Provide the [x, y] coordinate of the cell's center where the given text is located.  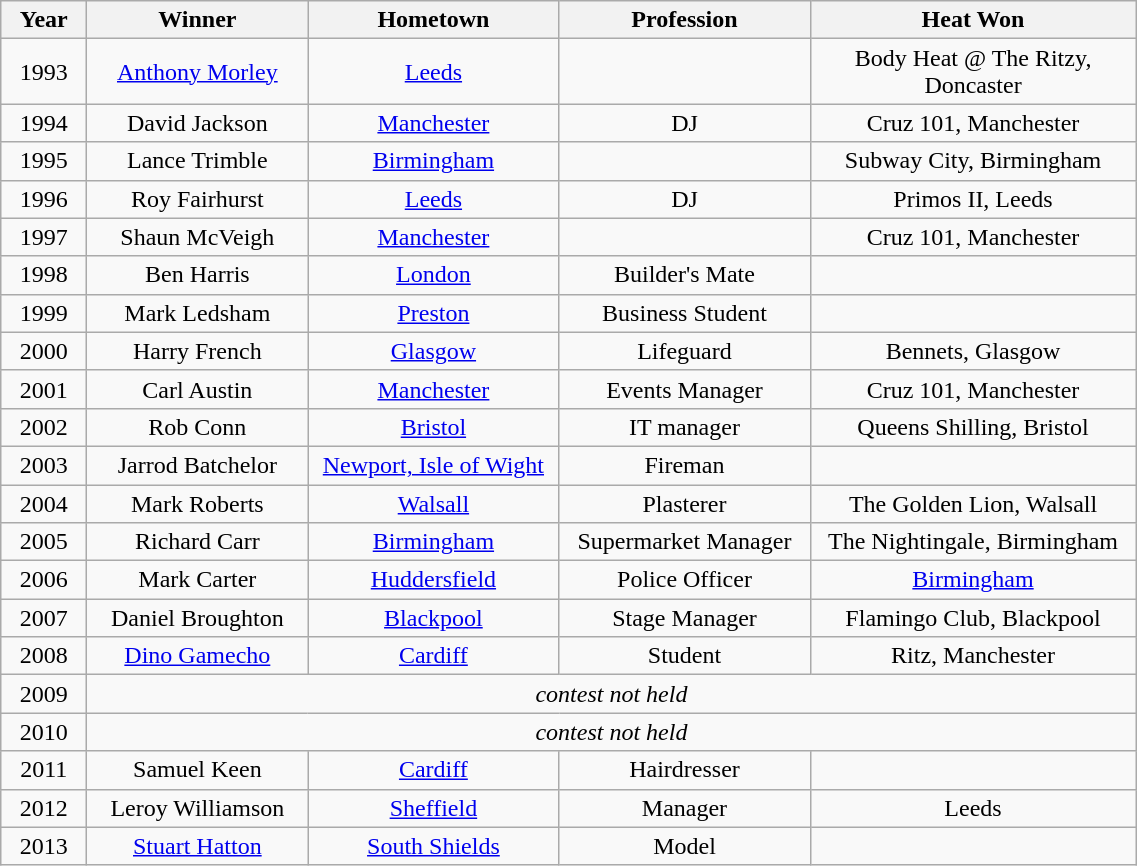
Manager [684, 808]
Mark Carter [198, 580]
Model [684, 846]
1996 [44, 199]
Heat Won [973, 20]
1997 [44, 237]
Shaun McVeigh [198, 237]
Subway City, Birmingham [973, 161]
Builder's Mate [684, 275]
2010 [44, 732]
Hairdresser [684, 770]
Anthony Morley [198, 72]
2005 [44, 542]
The Golden Lion, Walsall [973, 503]
The Nightingale, Birmingham [973, 542]
Student [684, 656]
2013 [44, 846]
Police Officer [684, 580]
Winner [198, 20]
Queens Shilling, Bristol [973, 427]
Samuel Keen [198, 770]
2000 [44, 351]
IT manager [684, 427]
Roy Fairhurst [198, 199]
South Shields [434, 846]
Glasgow [434, 351]
Supermarket Manager [684, 542]
2007 [44, 618]
Newport, Isle of Wight [434, 465]
2002 [44, 427]
London [434, 275]
1993 [44, 72]
2006 [44, 580]
Stuart Hatton [198, 846]
Huddersfield [434, 580]
2004 [44, 503]
Mark Ledsham [198, 313]
Lance Trimble [198, 161]
Lifeguard [684, 351]
Leroy Williamson [198, 808]
Ben Harris [198, 275]
Fireman [684, 465]
Mark Roberts [198, 503]
Blackpool [434, 618]
Jarrod Batchelor [198, 465]
Rob Conn [198, 427]
Stage Manager [684, 618]
1995 [44, 161]
2003 [44, 465]
Year [44, 20]
David Jackson [198, 123]
2012 [44, 808]
Body Heat @ The Ritzy, Doncaster [973, 72]
Dino Gamecho [198, 656]
Events Manager [684, 389]
2011 [44, 770]
Flamingo Club, Blackpool [973, 618]
1994 [44, 123]
Carl Austin [198, 389]
Ritz, Manchester [973, 656]
2008 [44, 656]
Plasterer [684, 503]
Bennets, Glasgow [973, 351]
Daniel Broughton [198, 618]
Bristol [434, 427]
2001 [44, 389]
Preston [434, 313]
1998 [44, 275]
Walsall [434, 503]
Hometown [434, 20]
Business Student [684, 313]
1999 [44, 313]
Richard Carr [198, 542]
Sheffield [434, 808]
2009 [44, 694]
Harry French [198, 351]
Profession [684, 20]
Primos II, Leeds [973, 199]
